From the cell containing the given text, extract its center point as [X, Y] coordinate. 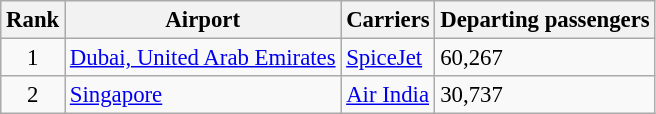
Dubai, United Arab Emirates [203, 58]
Singapore [203, 95]
Air India [388, 95]
30,737 [545, 95]
Airport [203, 20]
Carriers [388, 20]
SpiceJet [388, 58]
Departing passengers [545, 20]
60,267 [545, 58]
2 [33, 95]
Rank [33, 20]
1 [33, 58]
